From the cell containing the given text, extract its center point as (x, y) coordinate. 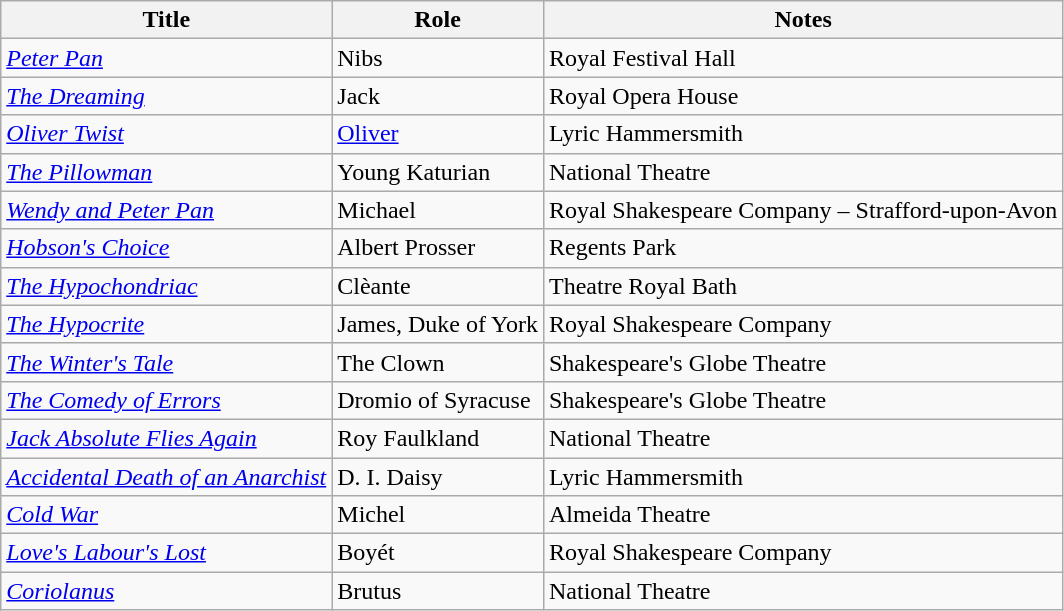
Michael (438, 210)
Young Katurian (438, 172)
Royal Shakespeare Company – Strafford-upon-Avon (802, 210)
Nibs (438, 58)
Royal Festival Hall (802, 58)
Accidental Death of an Anarchist (166, 477)
The Winter's Tale (166, 362)
Coriolanus (166, 591)
Role (438, 20)
Wendy and Peter Pan (166, 210)
Cold War (166, 515)
Oliver Twist (166, 134)
James, Duke of York (438, 324)
Jack Absolute Flies Again (166, 438)
The Comedy of Errors (166, 400)
Regents Park (802, 248)
Peter Pan (166, 58)
The Pillowman (166, 172)
Title (166, 20)
Dromio of Syracuse (438, 400)
The Dreaming (166, 96)
Jack (438, 96)
Royal Opera House (802, 96)
D. I. Daisy (438, 477)
Roy Faulkland (438, 438)
The Clown (438, 362)
Hobson's Choice (166, 248)
Albert Prosser (438, 248)
Brutus (438, 591)
Theatre Royal Bath (802, 286)
The Hypocrite (166, 324)
Clèante (438, 286)
Notes (802, 20)
Oliver (438, 134)
Love's Labour's Lost (166, 553)
Michel (438, 515)
The Hypochondriac (166, 286)
Almeida Theatre (802, 515)
Boyét (438, 553)
